Pinpoint the cell where the given text exists, returning its [x, y] midpoint coordinate. 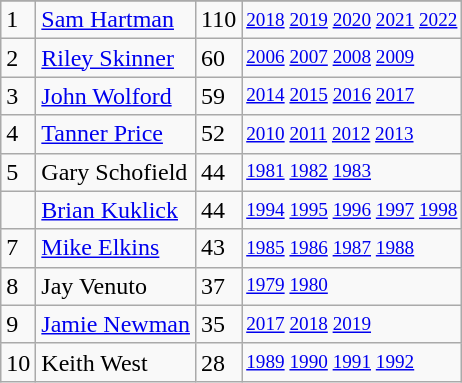
2006 2007 2008 2009 [352, 58]
1994 1995 1996 1997 1998 [352, 210]
Jamie Newman [116, 324]
110 [218, 20]
1989 1990 1991 1992 [352, 362]
37 [218, 286]
Keith West [116, 362]
52 [218, 134]
9 [18, 324]
Tanner Price [116, 134]
3 [18, 96]
10 [18, 362]
Sam Hartman [116, 20]
4 [18, 134]
Jay Venuto [116, 286]
2018 2019 2020 2021 2022 [352, 20]
7 [18, 248]
Riley Skinner [116, 58]
1981 1982 1983 [352, 172]
Mike Elkins [116, 248]
2017 2018 2019 [352, 324]
2010 2011 2012 2013 [352, 134]
35 [218, 324]
8 [18, 286]
2014 2015 2016 2017 [352, 96]
59 [218, 96]
1 [18, 20]
43 [218, 248]
1979 1980 [352, 286]
Brian Kuklick [116, 210]
John Wolford [116, 96]
Gary Schofield [116, 172]
1985 1986 1987 1988 [352, 248]
5 [18, 172]
60 [218, 58]
28 [218, 362]
2 [18, 58]
